Search for the cell housing the specified text and yield its (x, y) center coordinate. 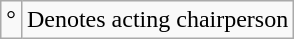
° (12, 20)
Denotes acting chairperson (157, 20)
